Extract the [x, y] coordinate from the center of the cell holding the provided text.  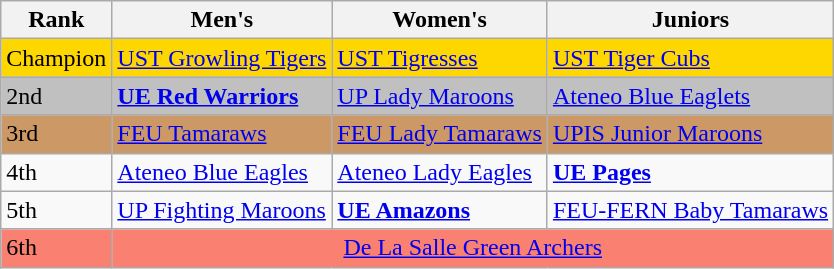
Men's [222, 20]
4th [56, 172]
FEU-FERN Baby Tamaraws [690, 210]
FEU Tamaraws [222, 134]
Juniors [690, 20]
UE Pages [690, 172]
FEU Lady Tamaraws [440, 134]
UE Red Warriors [222, 96]
Ateneo Blue Eagles [222, 172]
6th [56, 248]
5th [56, 210]
Women's [440, 20]
3rd [56, 134]
2nd [56, 96]
Rank [56, 20]
UP Fighting Maroons [222, 210]
UST Growling Tigers [222, 58]
Champion [56, 58]
UST Tiger Cubs [690, 58]
Ateneo Lady Eagles [440, 172]
UST Tigresses [440, 58]
De La Salle Green Archers [473, 248]
UPIS Junior Maroons [690, 134]
Ateneo Blue Eaglets [690, 96]
UE Amazons [440, 210]
UP Lady Maroons [440, 96]
